Return [x, y] of the center of cell containing provided text 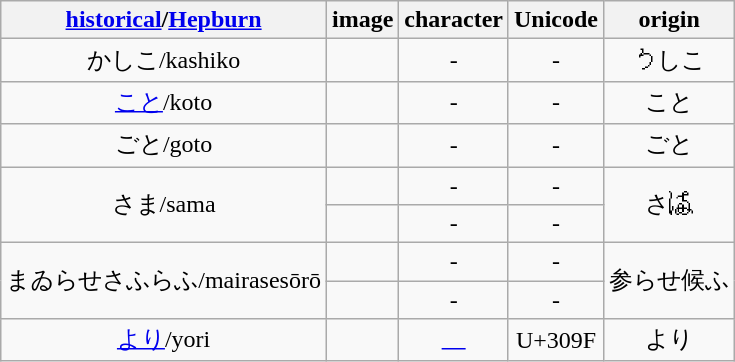
゙ [362, 146]
ごと [670, 146]
origin [670, 20]
character [454, 20]
ごと/goto [164, 146]
U+309F [556, 340]
ゟ [454, 340]
こと [670, 102]
参らせ候ふ [670, 281]
さま/sama [164, 204]
こと/koto [164, 102]
さ𛃅 [670, 204]
Unicode [556, 20]
historical/Hepburn [164, 20]
まゐらせさふらふ/mairasesōrō [164, 281]
かしこ/kashiko [164, 60]
image [362, 20]
より/yori [164, 340]
より [670, 340]
𛀚しこ [670, 60]
